Determine the (x, y) coordinate at the center of the cell enclosing the given text.  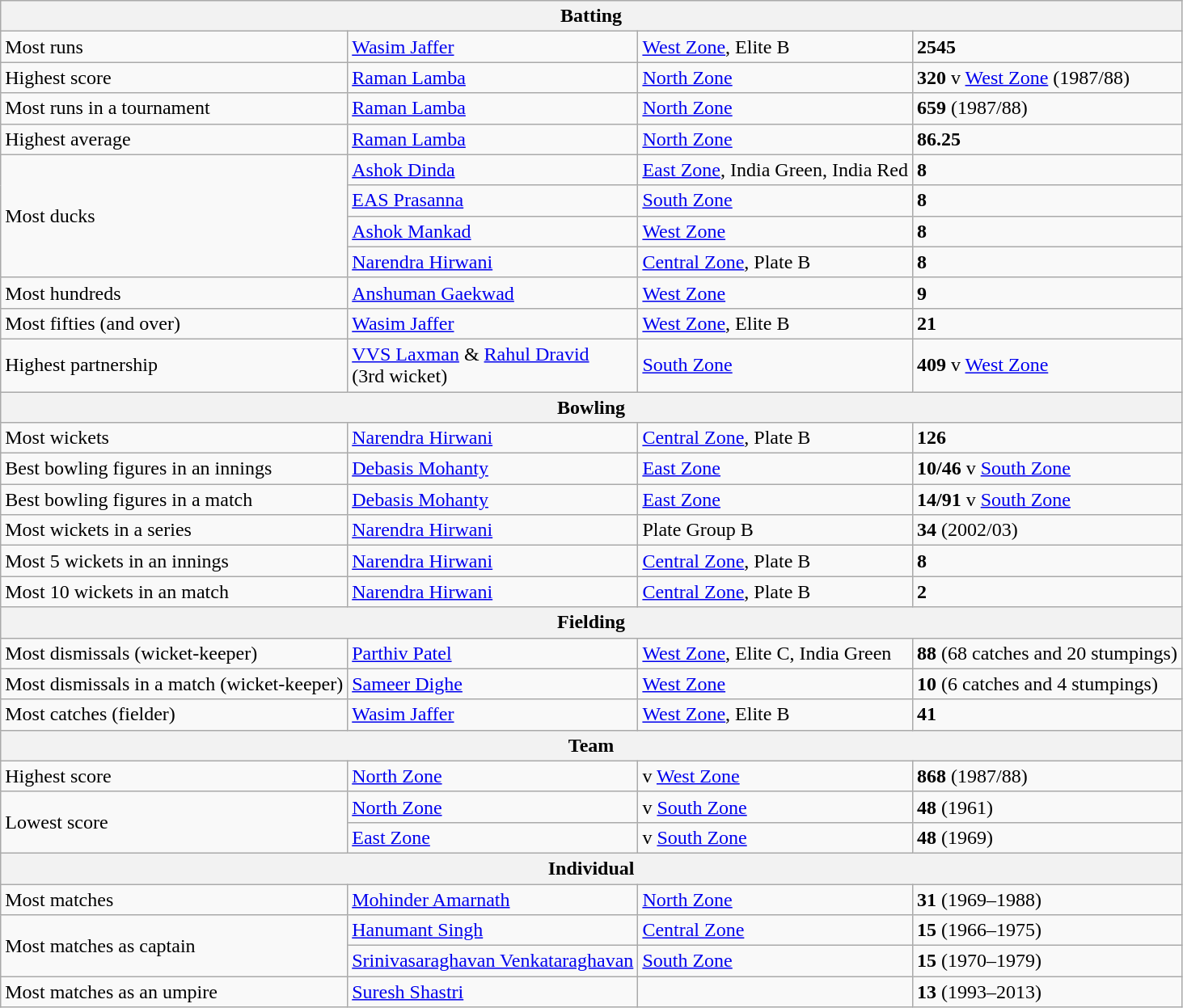
Most matches (175, 900)
320 v West Zone (1987/88) (1046, 78)
Parthiv Patel (493, 653)
VVS Laxman & Rahul Dravid (3rd wicket) (493, 365)
Hanumant Singh (493, 930)
Suresh Shastri (493, 992)
48 (1961) (1046, 807)
14/91 v South Zone (1046, 500)
86.25 (1046, 139)
Mohinder Amarnath (493, 900)
126 (1046, 438)
Most runs (175, 47)
15 (1966–1975) (1046, 930)
Most runs in a tournament (175, 108)
2 (1046, 592)
41 (1046, 715)
Most matches as captain (175, 946)
Highest average (175, 139)
10 (6 catches and 4 stumpings) (1046, 684)
659 (1987/88) (1046, 108)
v West Zone (775, 776)
Individual (592, 868)
Most dismissals in a match (wicket-keeper) (175, 684)
Most hundreds (175, 293)
868 (1987/88) (1046, 776)
Most fifties (and over) (175, 323)
13 (1993–2013) (1046, 992)
Srinivasaraghavan Venkataraghavan (493, 961)
Team (592, 745)
48 (1969) (1046, 837)
Most wickets (175, 438)
Best bowling figures in an innings (175, 469)
34 (2002/03) (1046, 530)
Highest partnership (175, 365)
EAS Prasanna (493, 200)
Most dismissals (wicket-keeper) (175, 653)
Most catches (fielder) (175, 715)
Most 5 wickets in an innings (175, 561)
Plate Group B (775, 530)
East Zone, India Green, India Red (775, 170)
Most 10 wickets in an match (175, 592)
409 v West Zone (1046, 365)
West Zone, Elite C, India Green (775, 653)
Most matches as an umpire (175, 992)
10/46 v South Zone (1046, 469)
2545 (1046, 47)
Central Zone (775, 930)
Lowest score (175, 822)
Sameer Dighe (493, 684)
21 (1046, 323)
Fielding (592, 622)
Ashok Mankad (493, 231)
Most wickets in a series (175, 530)
Best bowling figures in a match (175, 500)
Ashok Dinda (493, 170)
31 (1969–1988) (1046, 900)
88 (68 catches and 20 stumpings) (1046, 653)
Most ducks (175, 216)
Batting (592, 16)
Anshuman Gaekwad (493, 293)
15 (1970–1979) (1046, 961)
9 (1046, 293)
Bowling (592, 407)
